Detect which cell encompasses the target text, then output its (X, Y) center coordinate. 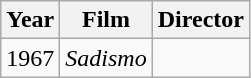
Sadismo (106, 58)
Year (30, 20)
Director (200, 20)
Film (106, 20)
1967 (30, 58)
